Determine the (x, y) coordinate at the center of the cell enclosing the given text.  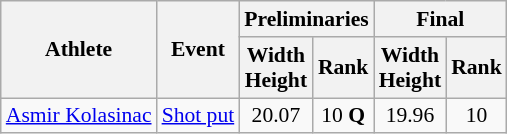
10 Q (344, 116)
19.96 (410, 116)
Asmir Kolasinac (79, 116)
10 (476, 116)
Preliminaries (306, 19)
Athlete (79, 50)
Shot put (198, 116)
Event (198, 50)
20.07 (276, 116)
Final (440, 19)
